Scan for the cell matching the given text and deliver its [X, Y] coordinate at center. 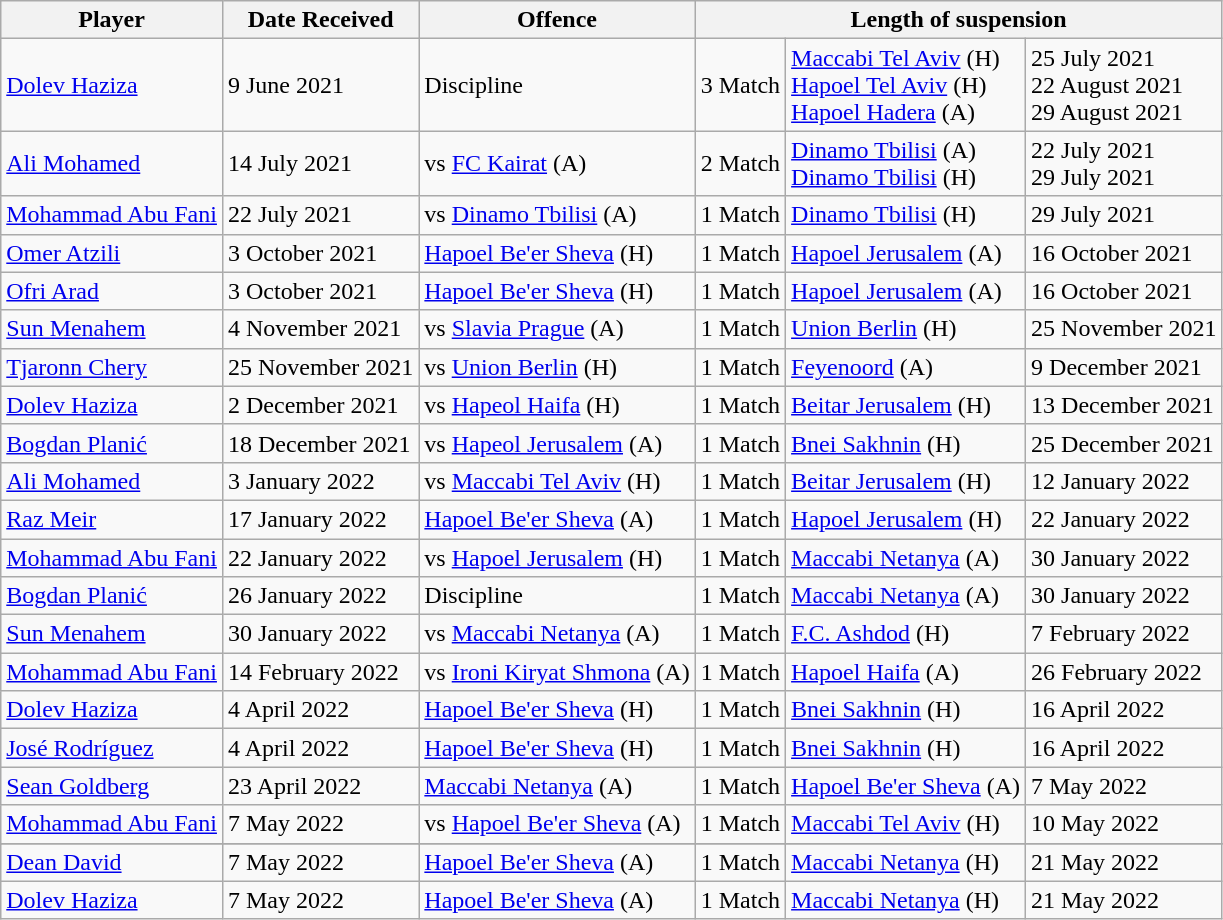
22 July 2021 [320, 215]
Date Received [320, 20]
Maccabi Tel Aviv (H) [906, 824]
26 February 2022 [1124, 672]
Omer Atzili [112, 253]
4 November 2021 [320, 329]
Feyenoord (A) [906, 367]
Offence [557, 20]
2 December 2021 [320, 405]
Dean David [112, 862]
Dinamo Tbilisi (H) [906, 215]
vs FC Kairat (A) [557, 164]
vs Hapoel Be'er Sheva (A) [557, 824]
vs Slavia Prague (A) [557, 329]
Union Berlin (H) [906, 329]
9 June 2021 [320, 85]
9 December 2021 [1124, 367]
vs Dinamo Tbilisi (A) [557, 215]
vs Hapeol Jerusalem (A) [557, 443]
Tjaronn Chery [112, 367]
14 February 2022 [320, 672]
23 April 2022 [320, 786]
22 July 2021 29 July 2021 [1124, 164]
Hapoel Haifa (A) [906, 672]
12 January 2022 [1124, 481]
7 February 2022 [1124, 634]
Length of suspension [958, 20]
Ofri Arad [112, 291]
18 December 2021 [320, 443]
vs Hapeol Haifa (H) [557, 405]
vs Union Berlin (H) [557, 367]
2 Match [740, 164]
10 May 2022 [1124, 824]
vs Maccabi Tel Aviv (H) [557, 481]
vs Ironi Kiryat Shmona (A) [557, 672]
Dinamo Tbilisi (A) Dinamo Tbilisi (H) [906, 164]
José Rodríguez [112, 748]
17 January 2022 [320, 519]
vs Hapoel Jerusalem (H) [557, 557]
Player [112, 20]
vs Maccabi Netanya (A) [557, 634]
F.C. Ashdod (H) [906, 634]
Hapoel Jerusalem (H) [906, 519]
25 July 2021 22 August 2021 29 August 2021 [1124, 85]
Maccabi Tel Aviv (H) Hapoel Tel Aviv (H) Hapoel Hadera (A) [906, 85]
13 December 2021 [1124, 405]
14 July 2021 [320, 164]
29 July 2021 [1124, 215]
3 Match [740, 85]
Raz Meir [112, 519]
3 January 2022 [320, 481]
26 January 2022 [320, 596]
Sean Goldberg [112, 786]
25 December 2021 [1124, 443]
